Output the [X, Y] coordinate of the center of the cell containing the given text.  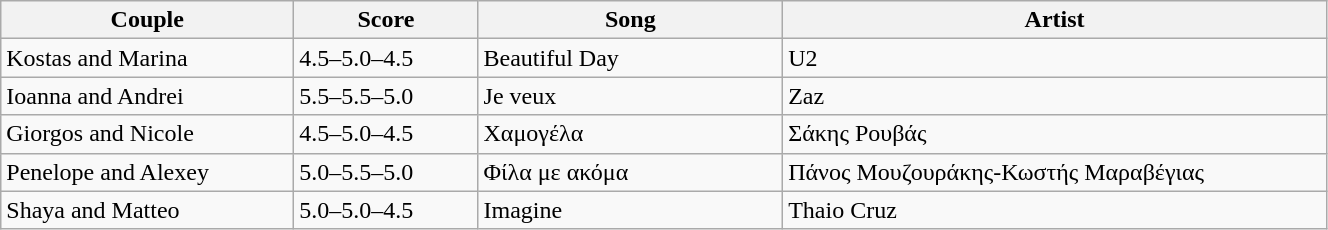
Beautiful Day [630, 58]
Giorgos and Nicole [148, 134]
Zaz [1055, 96]
Artist [1055, 20]
5.0–5.5–5.0 [386, 172]
Song [630, 20]
Ioanna and Andrei [148, 96]
Φίλα με ακόμα [630, 172]
Couple [148, 20]
5.0–5.0–4.5 [386, 210]
5.5–5.5–5.0 [386, 96]
Imagine [630, 210]
Shaya and Matteo [148, 210]
Penelope and Alexey [148, 172]
Σάκης Ρουβάς [1055, 134]
Kostas and Marina [148, 58]
Score [386, 20]
Πάνος Μουζουράκης-Κωστής Μαραβέγιας [1055, 172]
Je veux [630, 96]
Thaio Cruz [1055, 210]
Χαμογέλα [630, 134]
U2 [1055, 58]
